Locate the cell with the specified text and output its (x, y) center coordinate. 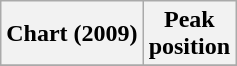
Peakposition (189, 34)
Chart (2009) (72, 34)
